Output the (X, Y) coordinate of the center of the cell containing the given text.  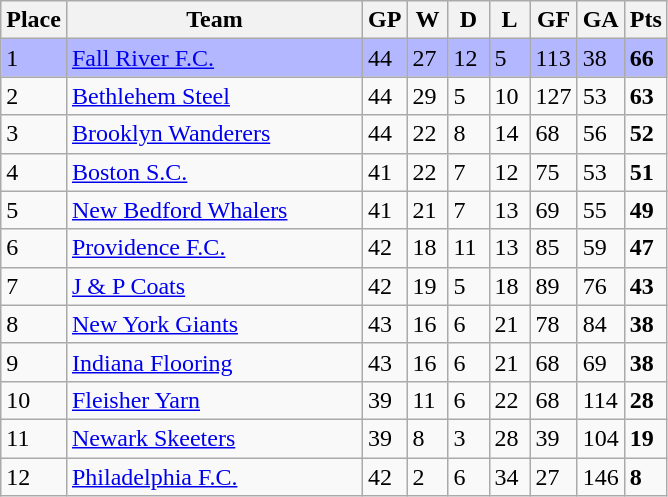
L (510, 20)
Brooklyn Wanderers (214, 134)
49 (646, 210)
GF (554, 20)
GP (385, 20)
1 (34, 58)
66 (646, 58)
14 (510, 134)
Place (34, 20)
127 (554, 96)
34 (510, 477)
Fleisher Yarn (214, 400)
Bethlehem Steel (214, 96)
Indiana Flooring (214, 362)
New Bedford Whalers (214, 210)
52 (646, 134)
Team (214, 20)
84 (600, 324)
78 (554, 324)
Boston S.C. (214, 172)
Pts (646, 20)
9 (34, 362)
47 (646, 248)
GA (600, 20)
75 (554, 172)
Newark Skeeters (214, 438)
55 (600, 210)
Philadelphia F.C. (214, 477)
J & P Coats (214, 286)
85 (554, 248)
104 (600, 438)
114 (600, 400)
Fall River F.C. (214, 58)
113 (554, 58)
76 (600, 286)
89 (554, 286)
56 (600, 134)
D (468, 20)
51 (646, 172)
146 (600, 477)
W (428, 20)
Providence F.C. (214, 248)
29 (428, 96)
63 (646, 96)
59 (600, 248)
New York Giants (214, 324)
4 (34, 172)
